Scan for the cell matching the given text and deliver its (X, Y) coordinate at center. 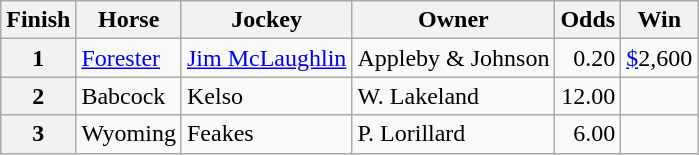
3 (38, 134)
0.20 (588, 58)
Finish (38, 20)
$2,600 (660, 58)
1 (38, 58)
Jockey (266, 20)
W. Lakeland (454, 96)
P. Lorillard (454, 134)
Owner (454, 20)
Babcock (129, 96)
6.00 (588, 134)
12.00 (588, 96)
Odds (588, 20)
Appleby & Johnson (454, 58)
Win (660, 20)
Horse (129, 20)
Forester (129, 58)
Kelso (266, 96)
2 (38, 96)
Jim McLaughlin (266, 58)
Wyoming (129, 134)
Feakes (266, 134)
